Identify which cell holds the provided text, then report its [x, y] central coordinate. 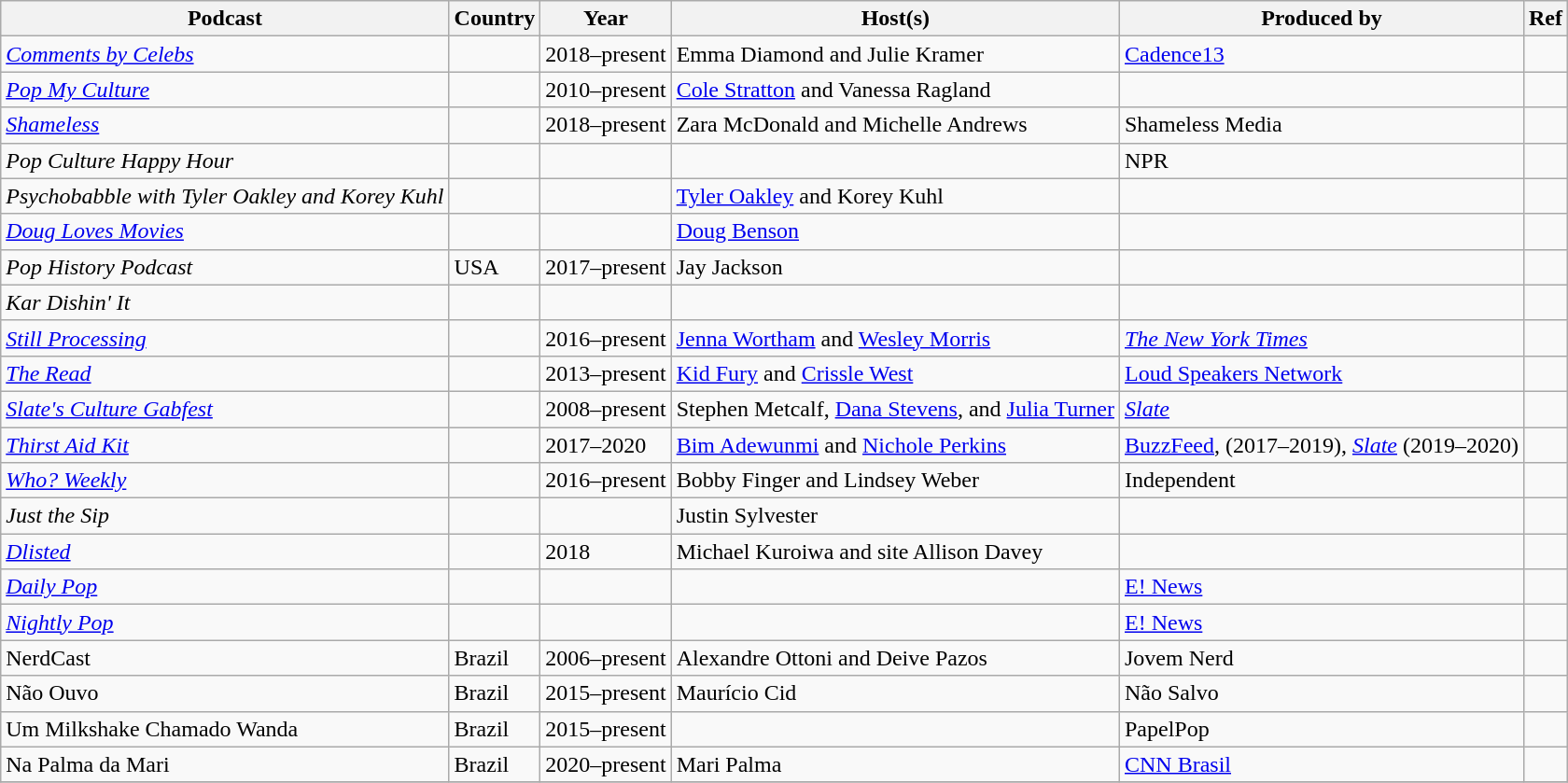
Kid Fury and Crissle West [895, 373]
2010–present [606, 90]
Bim Adewunmi and Nichole Perkins [895, 445]
Country [495, 19]
2008–present [606, 409]
USA [495, 267]
Still Processing [225, 338]
Um Milkshake Chamado Wanda [225, 729]
Justin Sylvester [895, 516]
Pop History Podcast [225, 267]
Stephen Metcalf, Dana Stevens, and Julia Turner [895, 409]
Emma Diamond and Julie Kramer [895, 54]
Year [606, 19]
Daily Pop [225, 587]
Psychobabble with Tyler Oakley and Korey Kuhl [225, 196]
2013–present [606, 373]
Slate [1322, 409]
The New York Times [1322, 338]
Bobby Finger and Lindsey Weber [895, 481]
The Read [225, 373]
Zara McDonald and Michelle Andrews [895, 125]
Loud Speakers Network [1322, 373]
Shameless Media [1322, 125]
NerdCast [225, 658]
Não Salvo [1322, 693]
NPR [1322, 161]
Jovem Nerd [1322, 658]
Shameless [225, 125]
Independent [1322, 481]
Dlisted [225, 552]
Jay Jackson [895, 267]
Produced by [1322, 19]
Doug Benson [895, 231]
2020–present [606, 764]
Jenna Wortham and Wesley Morris [895, 338]
2017–present [606, 267]
Who? Weekly [225, 481]
Kar Dishin' It [225, 302]
Cole Stratton and Vanessa Ragland [895, 90]
Just the Sip [225, 516]
Alexandre Ottoni and Deive Pazos [895, 658]
Podcast [225, 19]
Maurício Cid [895, 693]
2017–2020 [606, 445]
Mari Palma [895, 764]
Pop My Culture [225, 90]
Host(s) [895, 19]
Doug Loves Movies [225, 231]
Tyler Oakley and Korey Kuhl [895, 196]
Slate's Culture Gabfest [225, 409]
Na Palma da Mari [225, 764]
Cadence13 [1322, 54]
Thirst Aid Kit [225, 445]
2006–present [606, 658]
Pop Culture Happy Hour [225, 161]
Michael Kuroiwa and site Allison Davey [895, 552]
Comments by Celebs [225, 54]
Nightly Pop [225, 622]
BuzzFeed, (2017–2019), Slate (2019–2020) [1322, 445]
2018 [606, 552]
Ref [1546, 19]
Não Ouvo [225, 693]
PapelPop [1322, 729]
CNN Brasil [1322, 764]
